Find where the given text appears and provide that cell's center as (X, Y) coordinate. 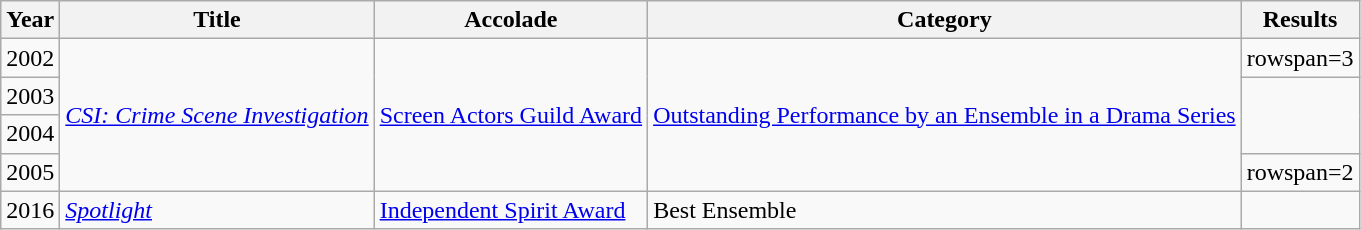
2002 (30, 58)
Results (1300, 20)
Best Ensemble (945, 210)
2004 (30, 134)
2003 (30, 96)
Screen Actors Guild Award (510, 115)
Category (945, 20)
Title (217, 20)
rowspan=3 (1300, 58)
Accolade (510, 20)
CSI: Crime Scene Investigation (217, 115)
Independent Spirit Award (510, 210)
Outstanding Performance by an Ensemble in a Drama Series (945, 115)
Year (30, 20)
rowspan=2 (1300, 172)
2005 (30, 172)
2016 (30, 210)
Spotlight (217, 210)
